Determine the [X, Y] coordinate at the center of the cell enclosing the given text.  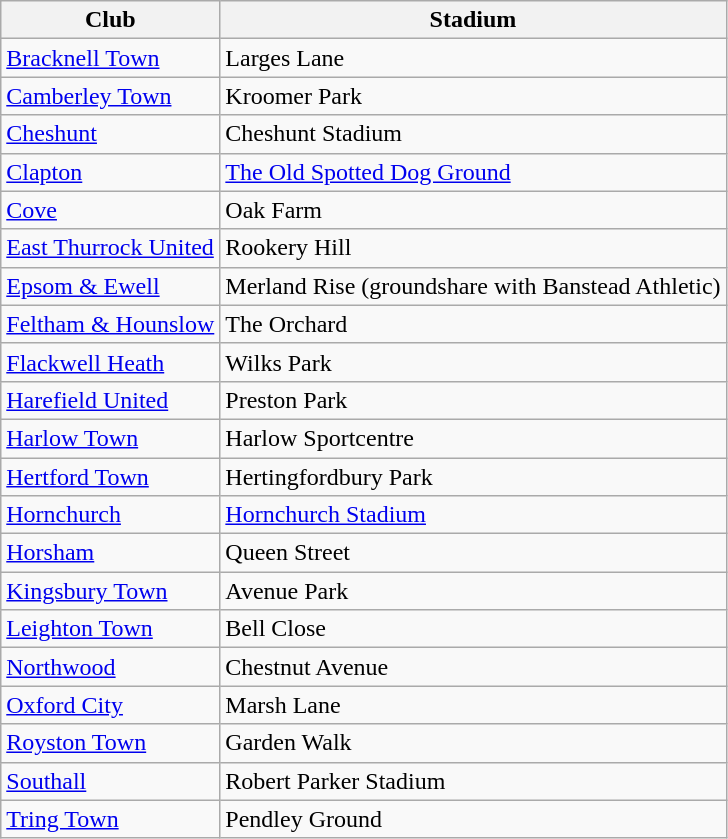
Merland Rise (groundshare with Banstead Athletic) [473, 286]
Flackwell Heath [110, 362]
The Old Spotted Dog Ground [473, 172]
Kroomer Park [473, 96]
Northwood [110, 667]
Oxford City [110, 705]
Chestnut Avenue [473, 667]
Robert Parker Stadium [473, 781]
Bell Close [473, 629]
East Thurrock United [110, 248]
Club [110, 20]
Hornchurch [110, 515]
Queen Street [473, 553]
Tring Town [110, 819]
Oak Farm [473, 210]
Larges Lane [473, 58]
Cheshunt Stadium [473, 134]
Garden Walk [473, 743]
Feltham & Hounslow [110, 324]
Epsom & Ewell [110, 286]
Hornchurch Stadium [473, 515]
Harlow Sportcentre [473, 438]
Preston Park [473, 400]
Leighton Town [110, 629]
Wilks Park [473, 362]
Southall [110, 781]
Cove [110, 210]
Horsham [110, 553]
Bracknell Town [110, 58]
Marsh Lane [473, 705]
Stadium [473, 20]
Rookery Hill [473, 248]
Hertford Town [110, 477]
Harefield United [110, 400]
The Orchard [473, 324]
Camberley Town [110, 96]
Royston Town [110, 743]
Kingsbury Town [110, 591]
Clapton [110, 172]
Harlow Town [110, 438]
Cheshunt [110, 134]
Pendley Ground [473, 819]
Avenue Park [473, 591]
Hertingfordbury Park [473, 477]
